Return the [X, Y] coordinate for the center point of the cell that contains the specified text.  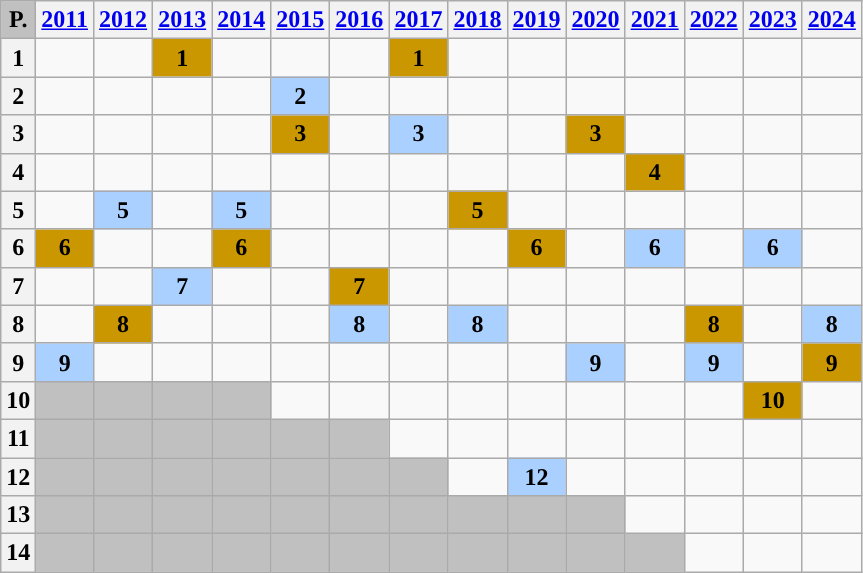
11 [18, 438]
P. [18, 20]
2015 [300, 20]
2016 [360, 20]
2019 [536, 20]
2018 [478, 20]
2024 [832, 20]
2012 [124, 20]
2011 [65, 20]
2023 [772, 20]
2017 [418, 20]
13 [18, 515]
2013 [182, 20]
2021 [654, 20]
2022 [714, 20]
2014 [242, 20]
14 [18, 553]
2020 [596, 20]
